For the text-containing cell, return its midpoint in [X, Y] coordinate format. 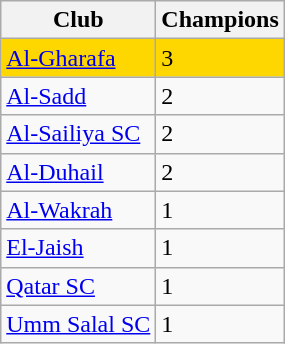
Al-Duhail [78, 172]
El-Jaish [78, 248]
Umm Salal SC [78, 324]
Qatar SC [78, 286]
Al-Wakrah [78, 210]
Al-Sadd [78, 96]
3 [220, 58]
Al-Sailiya SC [78, 134]
Club [78, 20]
Champions [220, 20]
Al-Gharafa [78, 58]
